Identify which cell holds the provided text, then report its (X, Y) central coordinate. 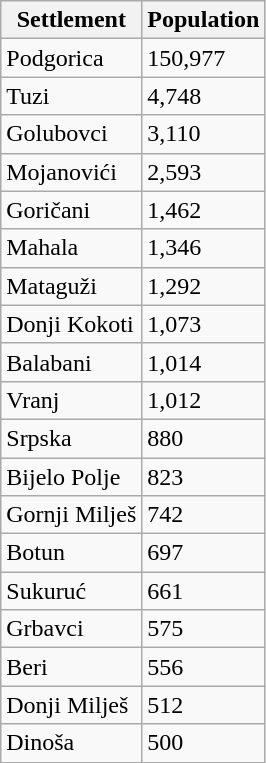
Vranj (72, 400)
Bijelo Polje (72, 477)
1,292 (204, 286)
1,014 (204, 362)
Srpska (72, 438)
Donji Kokoti (72, 324)
Gornji Milješ (72, 515)
150,977 (204, 58)
Beri (72, 667)
Mojanovići (72, 172)
Sukuruć (72, 591)
556 (204, 667)
Tuzi (72, 96)
512 (204, 705)
742 (204, 515)
1,073 (204, 324)
4,748 (204, 96)
880 (204, 438)
3,110 (204, 134)
Mataguži (72, 286)
Podgorica (72, 58)
2,593 (204, 172)
Goričani (72, 210)
Donji Milješ (72, 705)
1,462 (204, 210)
1,012 (204, 400)
823 (204, 477)
Golubovci (72, 134)
Botun (72, 553)
Settlement (72, 20)
661 (204, 591)
Mahala (72, 248)
Grbavci (72, 629)
575 (204, 629)
Population (204, 20)
Balabani (72, 362)
500 (204, 743)
1,346 (204, 248)
697 (204, 553)
Dinoša (72, 743)
